Identify which cell holds the provided text, then report its [X, Y] central coordinate. 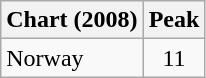
Norway [72, 58]
11 [174, 58]
Chart (2008) [72, 20]
Peak [174, 20]
